Return (X, Y) of the center of cell containing provided text 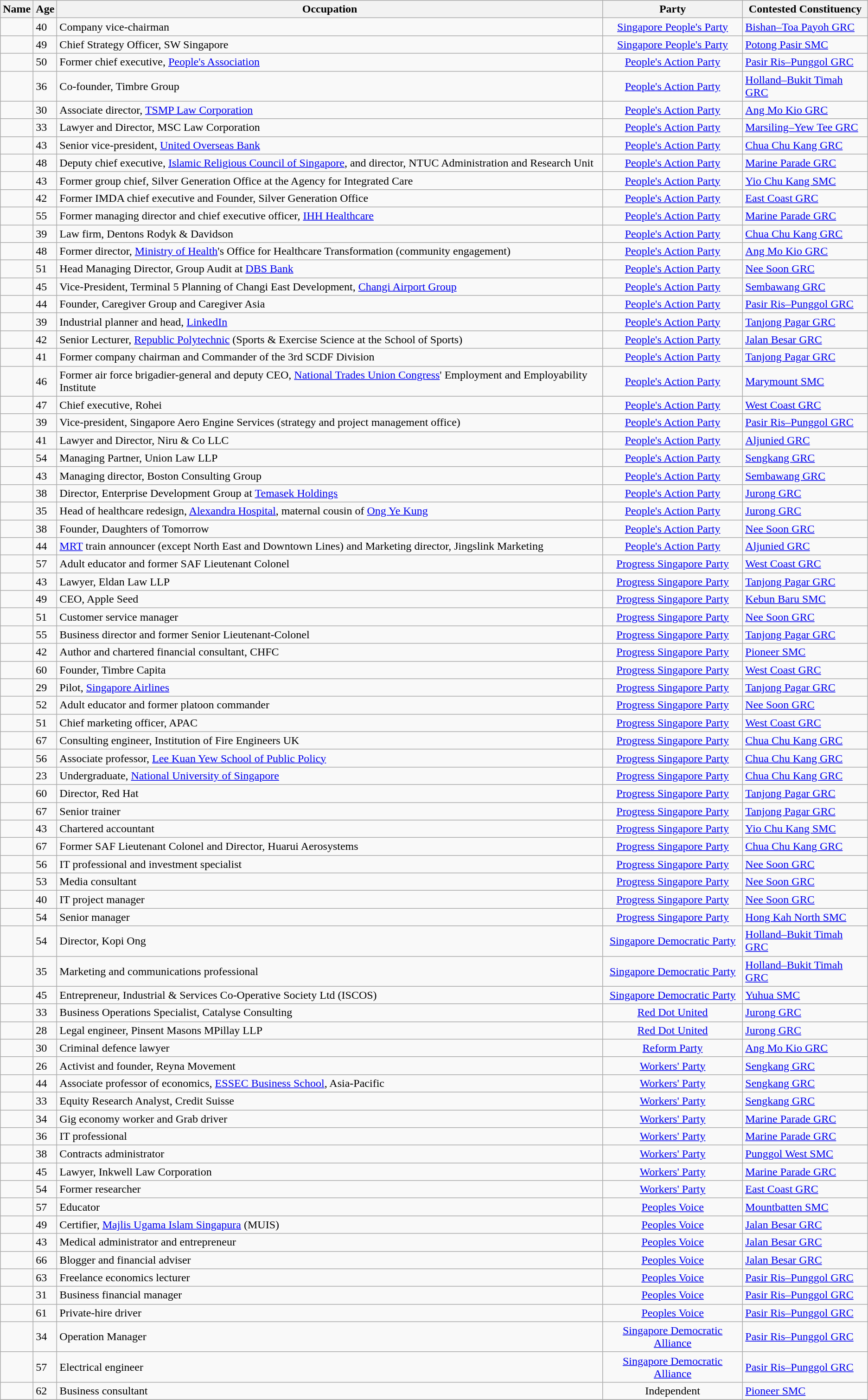
Chartered accountant (330, 829)
26 (45, 1066)
Educator (330, 1207)
Customer service manager (330, 617)
Reform Party (672, 1048)
Senior trainer (330, 811)
Deputy chief executive, Islamic Religious Council of Singapore, and director, NTUC Administration and Research Unit (330, 163)
Business consultant (330, 1391)
Age (45, 9)
Former managing director and chief executive officer, IHH Healthcare (330, 216)
Name (17, 9)
Associate director, TSMP Law Corporation (330, 110)
Punggol West SMC (805, 1154)
Director, Enterprise Development Group at Temasek Holdings (330, 493)
Blogger and financial adviser (330, 1260)
Media consultant (330, 882)
Author and chartered financial consultant, CHFC (330, 652)
Former company chairman and Commander of the 3rd SCDF Division (330, 357)
Contested Constituency (805, 9)
Founder, Caregiver Group and Caregiver Asia (330, 304)
Entrepreneur, Industrial & Services Co-Operative Society Ltd (ISCOS) (330, 995)
Medical administrator and entrepreneur (330, 1242)
Adult educator and former platoon commander (330, 705)
23 (45, 776)
Mountbatten SMC (805, 1207)
Head Managing Director, Group Audit at DBS Bank (330, 269)
Former group chief, Silver Generation Office at the Agency for Integrated Care (330, 180)
Senior vice-president, United Overseas Bank (330, 145)
Contracts administrator (330, 1154)
Party (672, 9)
Chief marketing officer, APAC (330, 723)
Lawyer, Inkwell Law Corporation (330, 1172)
IT professional (330, 1137)
Legal engineer, Pinsent Masons MPillay LLP (330, 1030)
Business Operations Specialist, Catalyse Consulting (330, 1013)
31 (45, 1295)
46 (45, 381)
Pilot, Singapore Airlines (330, 687)
50 (45, 62)
Kebun Baru SMC (805, 599)
IT project manager (330, 899)
Vice-president, Singapore Aero Engine Services (strategy and project management office) (330, 423)
Lawyer, Eldan Law LLP (330, 582)
Equity Research Analyst, Credit Suisse (330, 1101)
Director, Red Hat (330, 793)
Chief Strategy Officer, SW Singapore (330, 45)
Chief executive, Rohei (330, 405)
Founder, Timbre Capita (330, 670)
Managing Partner, Union Law LLP (330, 458)
Yuhua SMC (805, 995)
Former chief executive, People's Association (330, 62)
Former researcher (330, 1189)
Business financial manager (330, 1295)
Head of healthcare redesign, Alexandra Hospital, maternal cousin of Ong Ye Kung (330, 511)
Law firm, Dentons Rodyk & Davidson (330, 233)
Managing director, Boston Consulting Group (330, 475)
Company vice-chairman (330, 27)
Occupation (330, 9)
Certifier, Majlis Ugama Islam Singapura (MUIS) (330, 1225)
Industrial planner and head, LinkedIn (330, 322)
Private-hire driver (330, 1313)
29 (45, 687)
66 (45, 1260)
Marymount SMC (805, 381)
Adult educator and former SAF Lieutenant Colonel (330, 564)
Potong Pasir SMC (805, 45)
IT professional and investment specialist (330, 864)
Hong Kah North SMC (805, 917)
63 (45, 1278)
Former IMDA chief executive and Founder, Silver Generation Office (330, 198)
61 (45, 1313)
Activist and founder, Reyna Movement (330, 1066)
Founder, Daughters of Tomorrow (330, 528)
Freelance economics lecturer (330, 1278)
MRT train announcer (except North East and Downtown Lines) and Marketing director, Jingslink Marketing (330, 546)
47 (45, 405)
Marsiling–Yew Tee GRC (805, 128)
Director, Kopi Ong (330, 941)
Former air force brigadier-general and deputy CEO, National Trades Union Congress' Employment and Employability Institute (330, 381)
Electrical engineer (330, 1367)
Independent (672, 1391)
Co-founder, Timbre Group (330, 86)
28 (45, 1030)
Criminal defence lawyer (330, 1048)
CEO, Apple Seed (330, 599)
Marketing and communications professional (330, 971)
Undergraduate, National University of Singapore (330, 776)
Senior Lecturer, Republic Polytechnic (Sports & Exercise Science at the School of Sports) (330, 340)
62 (45, 1391)
Operation Manager (330, 1337)
Associate professor of economics, ESSEC Business School, Asia-Pacific (330, 1083)
Associate professor, Lee Kuan Yew School of Public Policy (330, 758)
Business director and former Senior Lieutenant-Colonel (330, 635)
Lawyer and Director, Niru & Co LLC (330, 440)
Bishan–Toa Payoh GRC (805, 27)
Former SAF Lieutenant Colonel and Director, Huarui Aerosystems (330, 847)
Consulting engineer, Institution of Fire Engineers UK (330, 740)
Lawyer and Director, MSC Law Corporation (330, 128)
53 (45, 882)
Vice-President, Terminal 5 Planning of Changi East Development, Changi Airport Group (330, 287)
52 (45, 705)
Senior manager (330, 917)
Gig economy worker and Grab driver (330, 1118)
Former director, Ministry of Health's Office for Healthcare Transformation (community engagement) (330, 251)
